Output the (X, Y) coordinate of the center of the cell containing the given text.  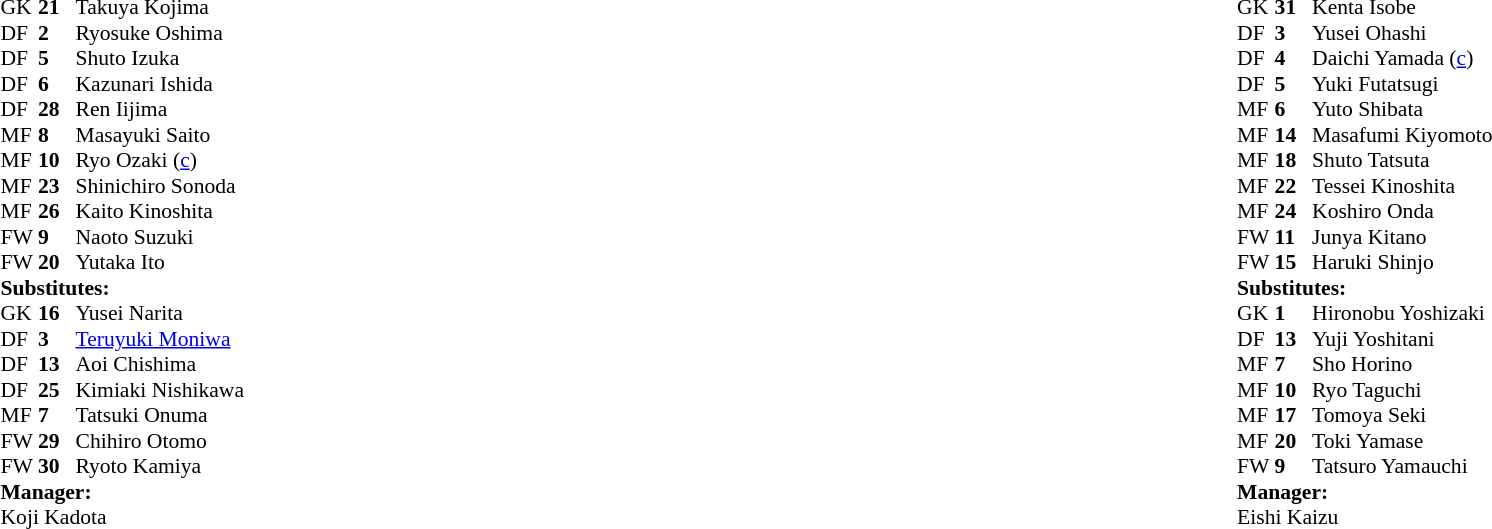
Toki Yamase (1402, 441)
Ryo Taguchi (1402, 390)
Ryoto Kamiya (160, 467)
16 (57, 313)
Tomoya Seki (1402, 415)
Sho Horino (1402, 365)
18 (1294, 161)
Yuki Futatsugi (1402, 84)
Yusei Narita (160, 313)
4 (1294, 59)
30 (57, 467)
25 (57, 390)
Shuto Izuka (160, 59)
Kazunari Ishida (160, 84)
2 (57, 33)
Kimiaki Nishikawa (160, 390)
Haruki Shinjo (1402, 263)
Naoto Suzuki (160, 237)
Yuto Shibata (1402, 109)
Ryosuke Oshima (160, 33)
Yutaka Ito (160, 263)
Shuto Tatsuta (1402, 161)
1 (1294, 313)
24 (1294, 211)
17 (1294, 415)
11 (1294, 237)
Daichi Yamada (c) (1402, 59)
26 (57, 211)
22 (1294, 186)
Masayuki Saito (160, 135)
Junya Kitano (1402, 237)
Chihiro Otomo (160, 441)
14 (1294, 135)
Tatsuki Onuma (160, 415)
Tessei Kinoshita (1402, 186)
Kaito Kinoshita (160, 211)
Tatsuro Yamauchi (1402, 467)
Ren Iijima (160, 109)
Masafumi Kiyomoto (1402, 135)
29 (57, 441)
Aoi Chishima (160, 365)
Yuji Yoshitani (1402, 339)
Shinichiro Sonoda (160, 186)
8 (57, 135)
15 (1294, 263)
Yusei Ohashi (1402, 33)
Koshiro Onda (1402, 211)
Teruyuki Moniwa (160, 339)
Hironobu Yoshizaki (1402, 313)
23 (57, 186)
Ryo Ozaki (c) (160, 161)
28 (57, 109)
